Determine the [x, y] coordinate at the center of the cell enclosing the given text.  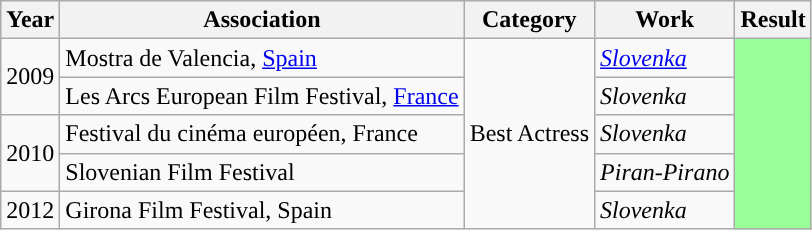
2010 [30, 153]
Mostra de Valencia, Spain [262, 58]
2009 [30, 77]
Best Actress [529, 134]
Festival du cinéma européen, France [262, 134]
Work [665, 20]
Year [30, 20]
Les Arcs European Film Festival, France [262, 96]
Girona Film Festival, Spain [262, 210]
Result [773, 20]
Category [529, 20]
2012 [30, 210]
Association [262, 20]
Slovenian Film Festival [262, 172]
Piran-Pirano [665, 172]
